Capture the cell that displays the provided text and extract its [X, Y] central coordinate. 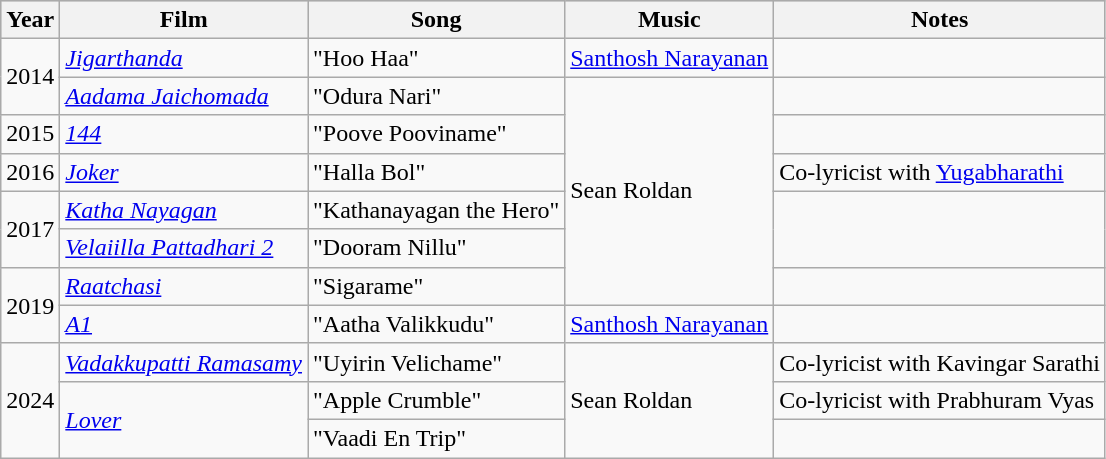
Music [670, 20]
Aadama Jaichomada [184, 96]
2016 [30, 172]
"Halla Bol" [436, 172]
Joker [184, 172]
2019 [30, 305]
Year [30, 20]
Notes [940, 20]
Song [436, 20]
"Uyirin Velichame" [436, 362]
"Apple Crumble" [436, 400]
"Hoo Haa" [436, 58]
2015 [30, 134]
Jigarthanda [184, 58]
"Sigarame" [436, 286]
2014 [30, 77]
Film [184, 20]
Co-lyricist with Prabhuram Vyas [940, 400]
144 [184, 134]
"Odura Nari" [436, 96]
"Poove Pooviname" [436, 134]
Co-lyricist with Kavingar Sarathi [940, 362]
"Kathanayagan the Hero" [436, 210]
Raatchasi [184, 286]
"Aatha Valikkudu" [436, 324]
Lover [184, 419]
Vadakkupatti Ramasamy [184, 362]
2017 [30, 229]
"Dooram Nillu" [436, 248]
Katha Nayagan [184, 210]
A1 [184, 324]
"Vaadi En Trip" [436, 438]
2024 [30, 400]
Co-lyricist with Yugabharathi [940, 172]
Velaiilla Pattadhari 2 [184, 248]
